From the cell containing the given text, extract its center point as [X, Y] coordinate. 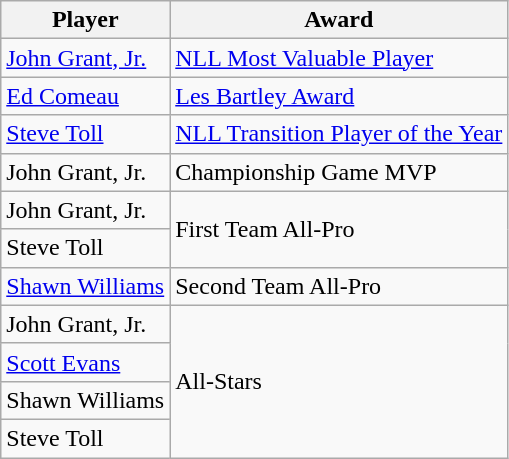
Ed Comeau [86, 96]
NLL Most Valuable Player [339, 58]
Les Bartley Award [339, 96]
All-Stars [339, 381]
First Team All-Pro [339, 229]
Scott Evans [86, 362]
NLL Transition Player of the Year [339, 134]
Award [339, 20]
Championship Game MVP [339, 172]
Second Team All-Pro [339, 286]
Player [86, 20]
